Output the [X, Y] coordinate of the center of the cell containing the given text.  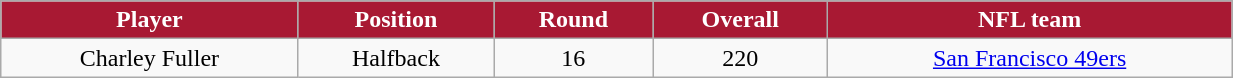
Halfback [396, 58]
NFL team [1030, 20]
Player [150, 20]
220 [740, 58]
16 [574, 58]
San Francisco 49ers [1030, 58]
Position [396, 20]
Round [574, 20]
Overall [740, 20]
Charley Fuller [150, 58]
